Search for the cell housing the specified text and yield its [x, y] center coordinate. 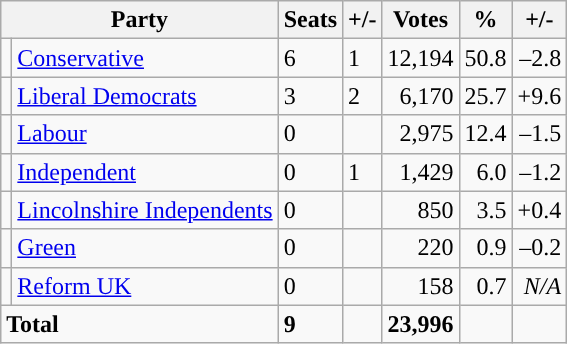
Labour [145, 134]
Liberal Democrats [145, 96]
Independent [145, 172]
2 [362, 96]
25.7 [486, 96]
220 [420, 248]
23,996 [420, 324]
850 [420, 210]
–1.5 [540, 134]
1,429 [420, 172]
Seats [310, 20]
+9.6 [540, 96]
158 [420, 286]
12,194 [420, 58]
Party [140, 20]
3 [310, 96]
2,975 [420, 134]
–2.8 [540, 58]
N/A [540, 286]
6.0 [486, 172]
% [486, 20]
Votes [420, 20]
9 [310, 324]
Total [140, 324]
–0.2 [540, 248]
12.4 [486, 134]
+0.4 [540, 210]
50.8 [486, 58]
Lincolnshire Independents [145, 210]
6 [310, 58]
0.7 [486, 286]
Green [145, 248]
Conservative [145, 58]
–1.2 [540, 172]
Reform UK [145, 286]
3.5 [486, 210]
6,170 [420, 96]
0.9 [486, 248]
